Pinpoint the cell where the given text exists, returning its (x, y) midpoint coordinate. 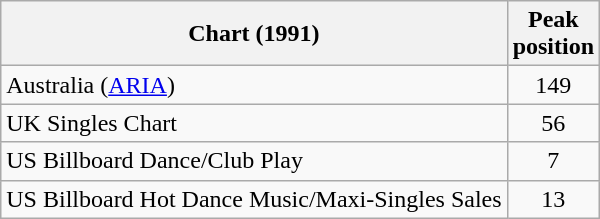
Peakposition (553, 34)
149 (553, 85)
13 (553, 199)
56 (553, 123)
UK Singles Chart (254, 123)
US Billboard Dance/Club Play (254, 161)
Chart (1991) (254, 34)
Australia (ARIA) (254, 85)
7 (553, 161)
US Billboard Hot Dance Music/Maxi-Singles Sales (254, 199)
